Capture the cell that displays the provided text and extract its [X, Y] central coordinate. 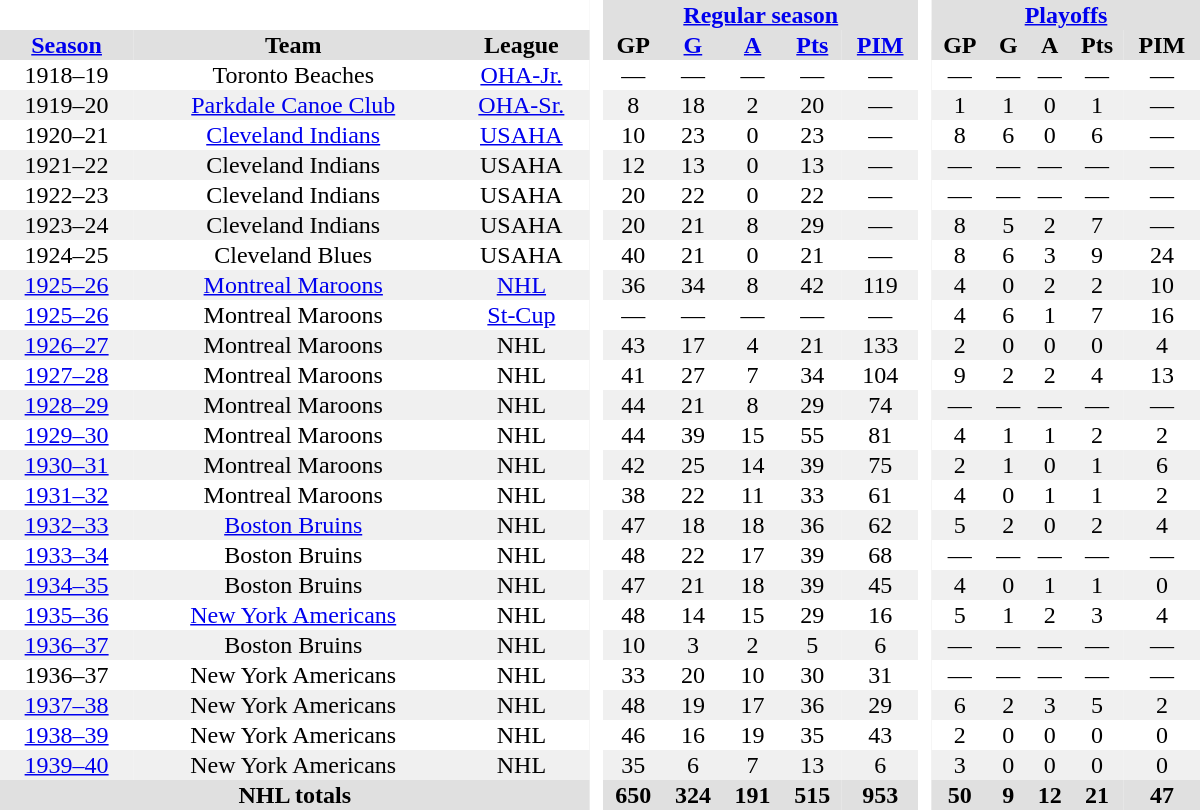
38 [633, 495]
24 [1162, 255]
1934–35 [66, 585]
Regular season [760, 15]
515 [812, 795]
NHL totals [295, 795]
1937–38 [66, 705]
OHA-Sr. [521, 105]
104 [880, 375]
1938–39 [66, 735]
650 [633, 795]
1921–22 [66, 165]
74 [880, 405]
1929–30 [66, 435]
11 [753, 495]
1927–28 [66, 375]
1926–27 [66, 345]
953 [880, 795]
1930–31 [66, 465]
Cleveland Blues [293, 255]
St-Cup [521, 315]
OHA-Jr. [521, 75]
Parkdale Canoe Club [293, 105]
50 [960, 795]
81 [880, 435]
27 [693, 375]
31 [880, 675]
75 [880, 465]
Season [66, 45]
1939–40 [66, 765]
1931–32 [66, 495]
Toronto Beaches [293, 75]
191 [753, 795]
1919–20 [66, 105]
119 [880, 285]
Team [293, 45]
1923–24 [66, 225]
133 [880, 345]
68 [880, 555]
1920–21 [66, 135]
25 [693, 465]
30 [812, 675]
324 [693, 795]
41 [633, 375]
46 [633, 735]
1924–25 [66, 255]
1933–34 [66, 555]
45 [880, 585]
62 [880, 525]
40 [633, 255]
Playoffs [1066, 15]
1935–36 [66, 615]
League [521, 45]
1928–29 [66, 405]
1932–33 [66, 525]
55 [812, 435]
1922–23 [66, 195]
61 [880, 495]
1918–19 [66, 75]
